Determine the (x, y) coordinate at the center of the cell enclosing the given text.  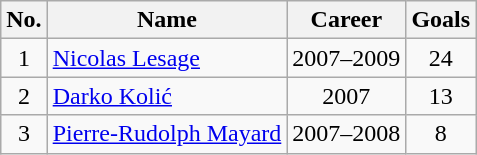
13 (441, 96)
Nicolas Lesage (167, 58)
2007 (346, 96)
24 (441, 58)
1 (24, 58)
2007–2008 (346, 134)
8 (441, 134)
Name (167, 20)
Career (346, 20)
Goals (441, 20)
2007–2009 (346, 58)
2 (24, 96)
Darko Kolić (167, 96)
3 (24, 134)
Pierre-Rudolph Mayard (167, 134)
No. (24, 20)
